Pinpoint the cell where the given text exists, returning its [x, y] midpoint coordinate. 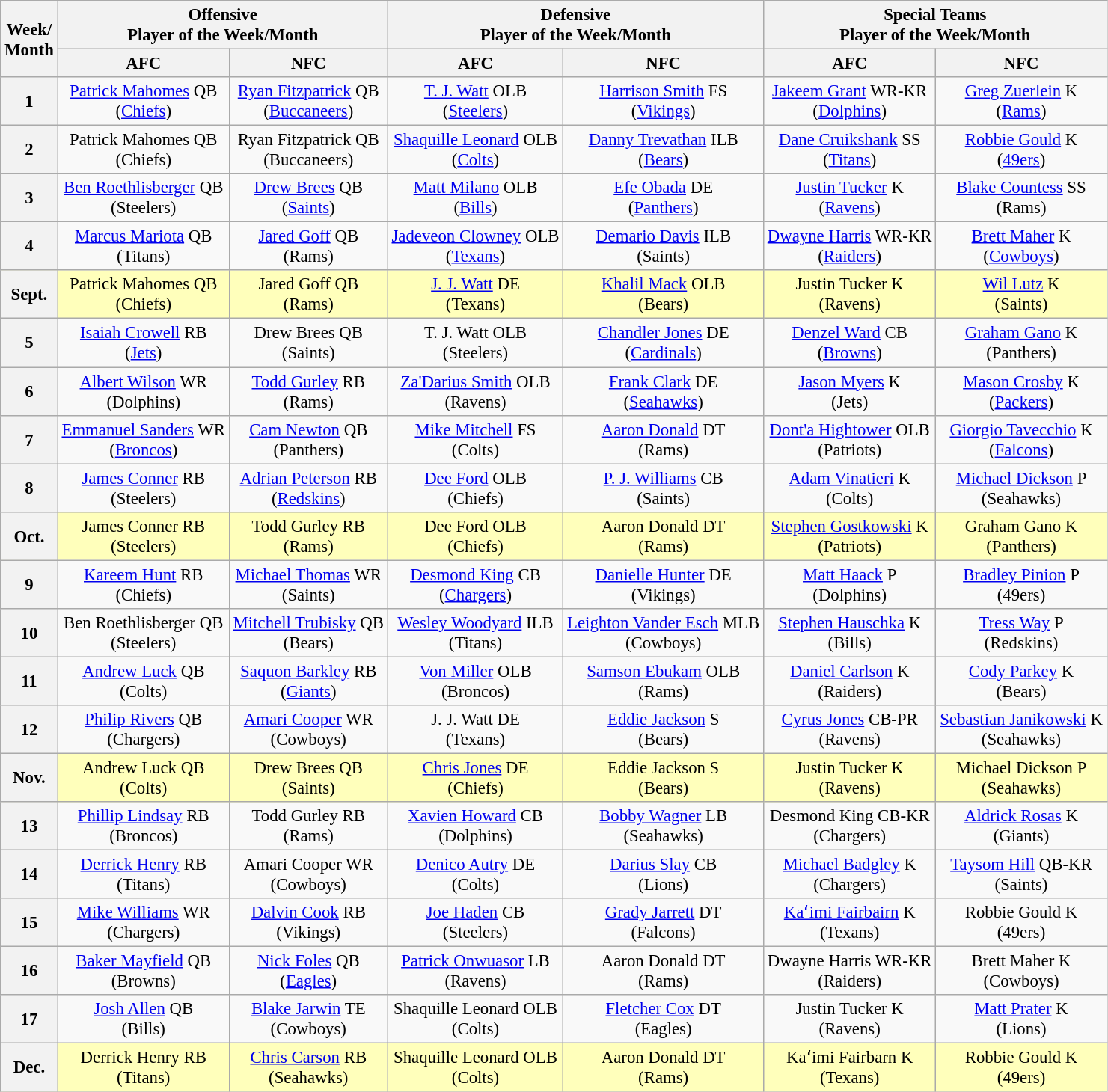
Giorgio Tavecchio K(Falcons) [1021, 440]
Demario Davis ILB(Saints) [664, 247]
Darius Slay CB(Lions) [664, 875]
Jason Myers K(Jets) [849, 392]
Nov. [29, 778]
Mike Mitchell FS(Colts) [476, 440]
2 [29, 150]
Emmanuel Sanders WR(Broncos) [144, 440]
Dalvin Cook RB(Vikings) [308, 923]
Grady Jarrett DT(Falcons) [664, 923]
Week/Month [29, 39]
Aldrick Rosas K(Giants) [1021, 826]
Khalil Mack OLB(Bears) [664, 295]
Isaiah Crowell RB(Jets) [144, 343]
P. J. Williams CB(Saints) [664, 488]
Saquon Barkley RB(Giants) [308, 681]
Joe Haden CB(Steelers) [476, 923]
Jakeem Grant WR-KR(Dolphins) [849, 102]
8 [29, 488]
Blake Countess SS(Rams) [1021, 197]
17 [29, 1019]
10 [29, 633]
12 [29, 730]
Efe Obada DE(Panthers) [664, 197]
Dec. [29, 1068]
Kaʻimi Fairbarn K(Texans) [849, 1068]
Wil Lutz K(Saints) [1021, 295]
Sept. [29, 295]
Matt Prater K(Lions) [1021, 1019]
Za'Darius Smith OLB(Ravens) [476, 392]
Marcus Mariota QB(Titans) [144, 247]
Matt Haack P(Dolphins) [849, 585]
Adam Vinatieri K(Colts) [849, 488]
Desmond King CB-KR(Chargers) [849, 826]
Mike Williams WR(Chargers) [144, 923]
Wesley Woodyard ILB(Titans) [476, 633]
Danny Trevathan ILB(Bears) [664, 150]
Danielle Hunter DE(Vikings) [664, 585]
Mitchell Trubisky QB(Bears) [308, 633]
Chris Carson RB(Seahawks) [308, 1068]
Daniel Carlson K(Raiders) [849, 681]
3 [29, 197]
Stephen Hauschka K(Bills) [849, 633]
Chandler Jones DE(Cardinals) [664, 343]
Albert Wilson WR(Dolphins) [144, 392]
9 [29, 585]
Adrian Peterson RB(Redskins) [308, 488]
Samson Ebukam OLB(Rams) [664, 681]
Fletcher Cox DT(Eagles) [664, 1019]
Greg Zuerlein K(Rams) [1021, 102]
Chris Jones DE(Chiefs) [476, 778]
4 [29, 247]
Cam Newton QB(Panthers) [308, 440]
Oct. [29, 536]
14 [29, 875]
OffensivePlayer of the Week/Month [223, 25]
Matt Milano OLB(Bills) [476, 197]
DefensivePlayer of the Week/Month [575, 25]
Phillip Lindsay RB(Broncos) [144, 826]
Taysom Hill QB-KR(Saints) [1021, 875]
Denzel Ward CB(Browns) [849, 343]
Blake Jarwin TE(Cowboys) [308, 1019]
Bradley Pinion P(49ers) [1021, 585]
Harrison Smith FS(Vikings) [664, 102]
Mason Crosby K(Packers) [1021, 392]
Patrick Onwuasor LB(Ravens) [476, 971]
11 [29, 681]
Tress Way P(Redskins) [1021, 633]
5 [29, 343]
Dane Cruikshank SS(Titans) [849, 150]
Von Miller OLB(Broncos) [476, 681]
Cyrus Jones CB-PR(Ravens) [849, 730]
Michael Badgley K(Chargers) [849, 875]
Bobby Wagner LB(Seahawks) [664, 826]
13 [29, 826]
Leighton Vander Esch MLB(Cowboys) [664, 633]
15 [29, 923]
Michael Thomas WR(Saints) [308, 585]
Kaʻimi Fairbairn K(Texans) [849, 923]
Philip Rivers QB(Chargers) [144, 730]
Cody Parkey K(Bears) [1021, 681]
Baker Mayfield QB(Browns) [144, 971]
Denico Autry DE(Colts) [476, 875]
Nick Foles QB(Eagles) [308, 971]
1 [29, 102]
Xavien Howard CB(Dolphins) [476, 826]
Frank Clark DE(Seahawks) [664, 392]
7 [29, 440]
Kareem Hunt RB(Chiefs) [144, 585]
16 [29, 971]
Josh Allen QB(Bills) [144, 1019]
Jadeveon Clowney OLB(Texans) [476, 247]
6 [29, 392]
Desmond King CB(Chargers) [476, 585]
Stephen Gostkowski K(Patriots) [849, 536]
Dont'a Hightower OLB(Patriots) [849, 440]
Sebastian Janikowski K(Seahawks) [1021, 730]
Special TeamsPlayer of the Week/Month [935, 25]
